Return the [X, Y] coordinate for the center point of the cell that contains the specified text.  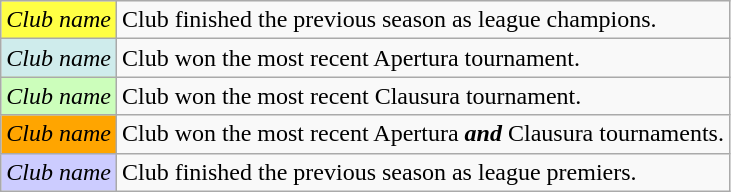
Club finished the previous season as league champions. [422, 20]
Club won the most recent Apertura tournament. [422, 58]
Club finished the previous season as league premiers. [422, 172]
Club won the most recent Apertura and Clausura tournaments. [422, 134]
Club won the most recent Clausura tournament. [422, 96]
